Capture the cell that displays the provided text and extract its (X, Y) central coordinate. 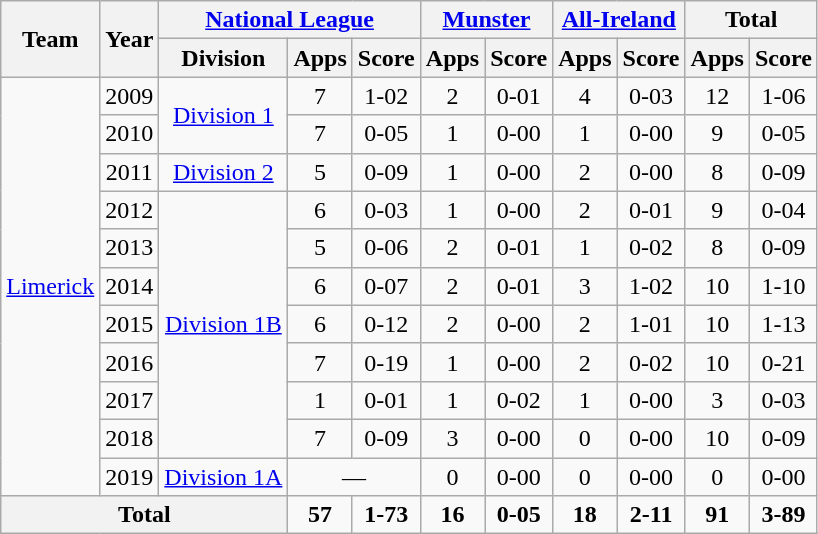
91 (717, 515)
1-06 (783, 96)
— (354, 477)
0-21 (783, 362)
1-13 (783, 324)
4 (585, 96)
0-07 (386, 286)
0-04 (783, 210)
12 (717, 96)
Division 2 (224, 172)
2019 (130, 477)
1-01 (651, 324)
2015 (130, 324)
18 (585, 515)
2013 (130, 248)
1-10 (783, 286)
2018 (130, 438)
Division 1 (224, 115)
3-89 (783, 515)
Limerick (50, 286)
Division 1A (224, 477)
2017 (130, 400)
2-11 (651, 515)
2016 (130, 362)
Year (130, 39)
1-73 (386, 515)
2009 (130, 96)
2011 (130, 172)
0-12 (386, 324)
16 (452, 515)
National League (290, 20)
2012 (130, 210)
0-06 (386, 248)
Team (50, 39)
2014 (130, 286)
Division 1B (224, 324)
Division (224, 58)
57 (320, 515)
0-19 (386, 362)
All-Ireland (619, 20)
Munster (486, 20)
2010 (130, 134)
